Pinpoint the cell where the given text exists, returning its [x, y] midpoint coordinate. 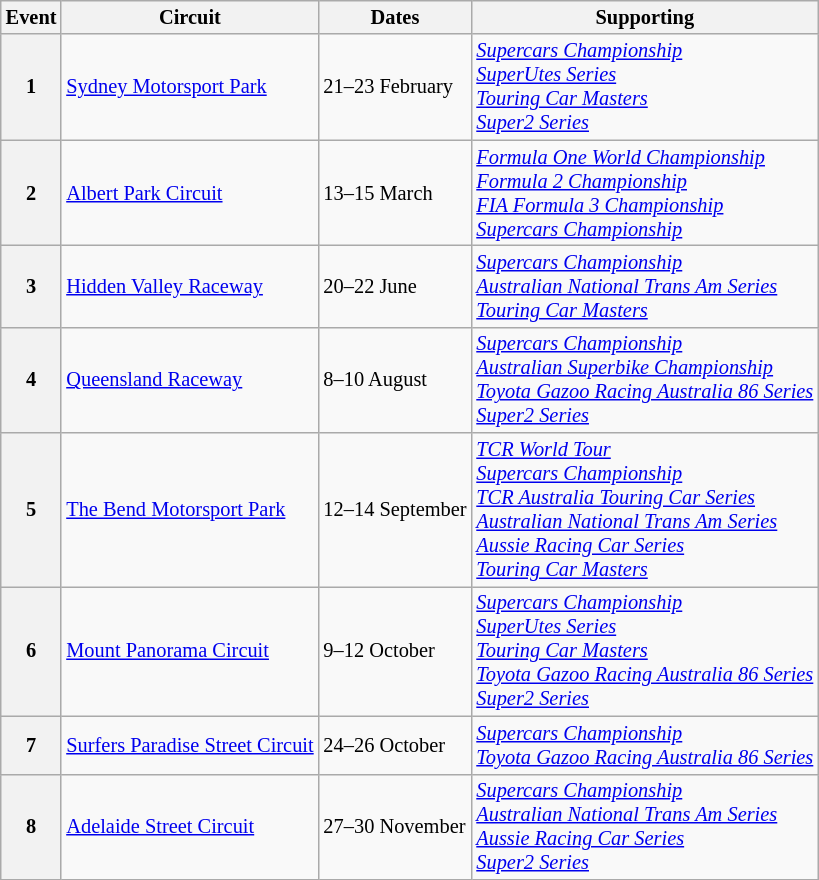
Queensland Raceway [190, 380]
2 [32, 193]
Dates [396, 17]
4 [32, 380]
Hidden Valley Raceway [190, 286]
Adelaide Street Circuit [190, 827]
Surfers Paradise Street Circuit [190, 745]
Sydney Motorsport Park [190, 87]
20–22 June [396, 286]
21–23 February [396, 87]
13–15 March [396, 193]
1 [32, 87]
Event [32, 17]
Supercars ChampionshipAustralian National Trans Am SeriesAussie Racing Car SeriesSuper2 Series [644, 827]
3 [32, 286]
8–10 August [396, 380]
Supporting [644, 17]
Supercars ChampionshipAustralian Superbike ChampionshipToyota Gazoo Racing Australia 86 SeriesSuper2 Series [644, 380]
27–30 November [396, 827]
Mount Panorama Circuit [190, 651]
12–14 September [396, 510]
Supercars ChampionshipSuperUtes SeriesTouring Car MastersToyota Gazoo Racing Australia 86 SeriesSuper2 Series [644, 651]
Supercars ChampionshipAustralian National Trans Am SeriesTouring Car Masters [644, 286]
The Bend Motorsport Park [190, 510]
Supercars ChampionshipSuperUtes SeriesTouring Car MastersSuper2 Series [644, 87]
Albert Park Circuit [190, 193]
TCR World TourSupercars ChampionshipTCR Australia Touring Car SeriesAustralian National Trans Am SeriesAussie Racing Car SeriesTouring Car Masters [644, 510]
8 [32, 827]
Supercars ChampionshipToyota Gazoo Racing Australia 86 Series [644, 745]
9–12 October [396, 651]
5 [32, 510]
24–26 October [396, 745]
Formula One World ChampionshipFormula 2 ChampionshipFIA Formula 3 ChampionshipSupercars Championship [644, 193]
6 [32, 651]
7 [32, 745]
Circuit [190, 17]
